Identify which cell holds the provided text, then report its [X, Y] central coordinate. 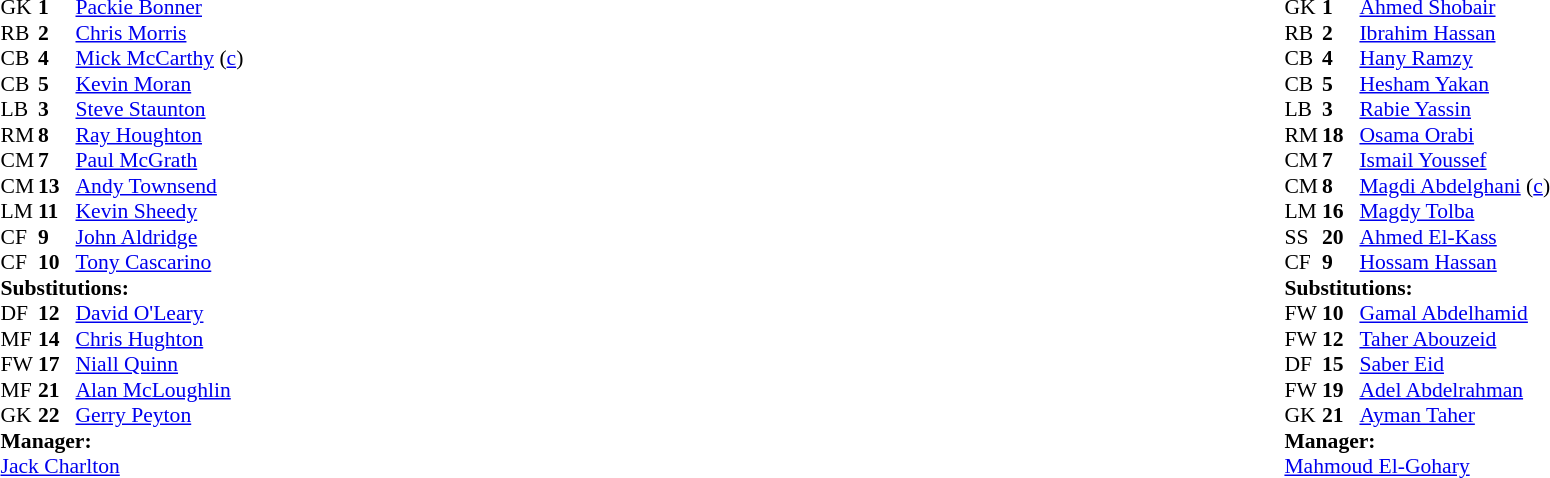
Steve Staunton [160, 109]
Paul McGrath [160, 161]
Taher Abouzeid [1454, 339]
Tony Cascarino [160, 263]
Hossam Hassan [1454, 263]
22 [57, 415]
Adel Abdelrahman [1454, 390]
14 [57, 339]
13 [57, 186]
15 [1341, 365]
Ismail Youssef [1454, 161]
Osama Orabi [1454, 135]
16 [1341, 211]
18 [1341, 135]
20 [1341, 237]
Kevin Sheedy [160, 211]
11 [57, 211]
Rabie Yassin [1454, 109]
Gerry Peyton [160, 415]
Magdi Abdelghani (c) [1454, 186]
Niall Quinn [160, 365]
17 [57, 365]
David O'Leary [160, 313]
Ibrahim Hassan [1454, 33]
Gamal Abdelhamid [1454, 313]
Saber Eid [1454, 365]
Ray Houghton [160, 135]
19 [1341, 390]
Ayman Taher [1454, 415]
Chris Morris [160, 33]
John Aldridge [160, 237]
SS [1303, 237]
Alan McLoughlin [160, 390]
Hesham Yakan [1454, 84]
Hany Ramzy [1454, 59]
Kevin Moran [160, 84]
Andy Townsend [160, 186]
Mick McCarthy (c) [160, 59]
Magdy Tolba [1454, 211]
Ahmed El-Kass [1454, 237]
Chris Hughton [160, 339]
